Return the [x, y] coordinate for the center point of the cell that contains the specified text.  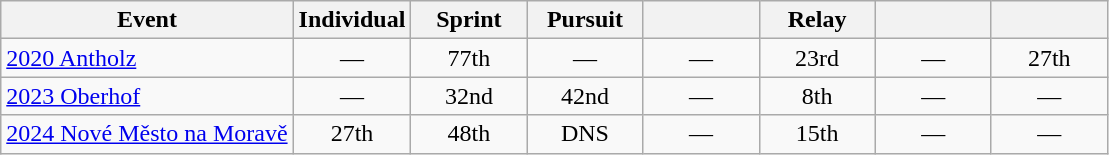
2024 Nové Město na Moravě [147, 134]
DNS [585, 134]
23rd [817, 58]
Sprint [469, 20]
Event [147, 20]
8th [817, 96]
2023 Oberhof [147, 96]
32nd [469, 96]
2020 Antholz [147, 58]
Pursuit [585, 20]
77th [469, 58]
Relay [817, 20]
Individual [352, 20]
48th [469, 134]
15th [817, 134]
42nd [585, 96]
